Scan for the cell matching the given text and deliver its [x, y] coordinate at center. 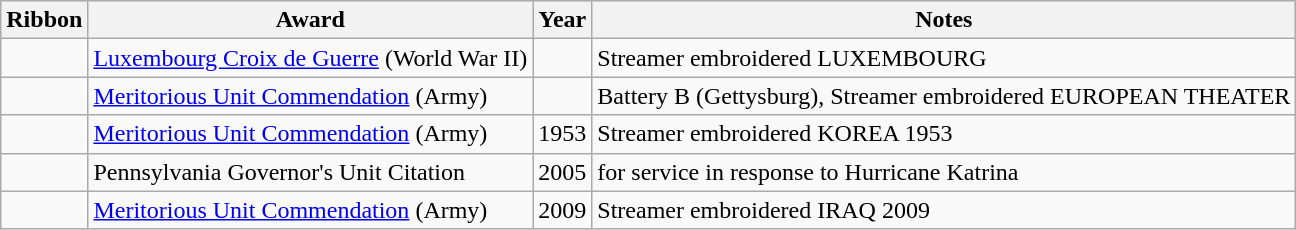
Pennsylvania Governor's Unit Citation [310, 172]
Year [562, 20]
2009 [562, 210]
Battery B (Gettysburg), Streamer embroidered EUROPEAN THEATER [944, 96]
2005 [562, 172]
Streamer embroidered LUXEMBOURG [944, 58]
Luxembourg Croix de Guerre (World War II) [310, 58]
Streamer embroidered KOREA 1953 [944, 134]
Award [310, 20]
Notes [944, 20]
Streamer embroidered IRAQ 2009 [944, 210]
for service in response to Hurricane Katrina [944, 172]
Ribbon [44, 20]
1953 [562, 134]
